Detect which cell encompasses the target text, then output its (x, y) center coordinate. 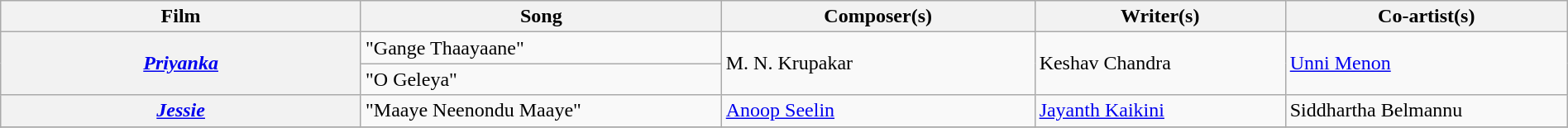
Unni Menon (1426, 64)
Anoop Seelin (878, 111)
"Maaye Neenondu Maaye" (541, 111)
Jayanth Kaikini (1159, 111)
Composer(s) (878, 17)
Keshav Chandra (1159, 64)
Priyanka (181, 64)
Co-artist(s) (1426, 17)
Jessie (181, 111)
Song (541, 17)
Writer(s) (1159, 17)
M. N. Krupakar (878, 64)
"Gange Thaayaane" (541, 48)
Film (181, 17)
"O Geleya" (541, 79)
Siddhartha Belmannu (1426, 111)
